Capture the cell that displays the provided text and extract its [x, y] central coordinate. 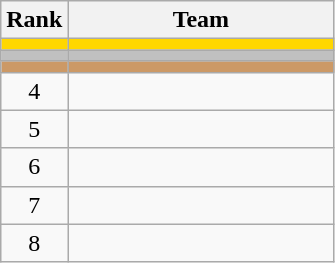
8 [34, 243]
Team [201, 20]
Rank [34, 20]
5 [34, 129]
6 [34, 167]
4 [34, 91]
7 [34, 205]
